Locate the cell with the specified text and output its [X, Y] center coordinate. 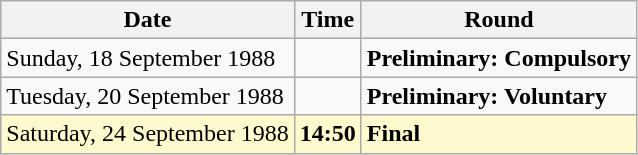
Preliminary: Voluntary [498, 96]
Preliminary: Compulsory [498, 58]
14:50 [328, 134]
Tuesday, 20 September 1988 [148, 96]
Final [498, 134]
Saturday, 24 September 1988 [148, 134]
Round [498, 20]
Date [148, 20]
Time [328, 20]
Sunday, 18 September 1988 [148, 58]
